Identify which cell holds the provided text, then report its (x, y) central coordinate. 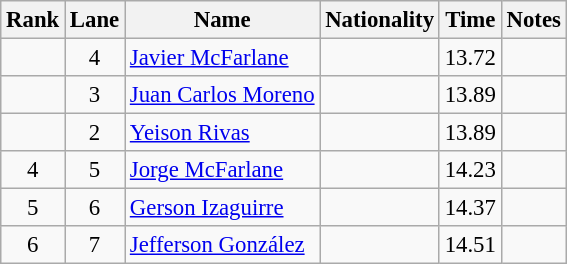
14.23 (470, 170)
13.72 (470, 58)
3 (95, 95)
7 (95, 245)
Notes (534, 20)
Lane (95, 20)
Jorge McFarlane (222, 170)
14.37 (470, 208)
Time (470, 20)
Yeison Rivas (222, 133)
2 (95, 133)
Juan Carlos Moreno (222, 95)
Nationality (380, 20)
Gerson Izaguirre (222, 208)
Name (222, 20)
14.51 (470, 245)
Jefferson González (222, 245)
Javier McFarlane (222, 58)
Rank (33, 20)
